Pinpoint the cell where the given text exists, returning its (x, y) midpoint coordinate. 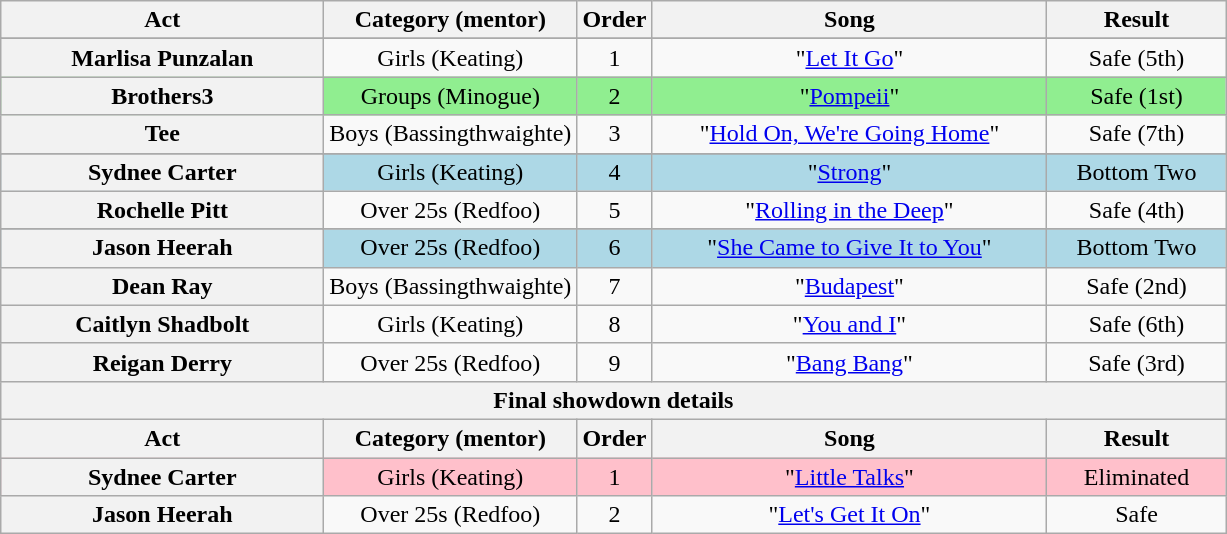
"You and I" (850, 324)
4 (614, 172)
"Little Talks" (850, 477)
Eliminated (1136, 477)
"Rolling in the Deep" (850, 210)
"Hold On, We're Going Home" (850, 134)
"Let It Go" (850, 58)
Brothers3 (162, 96)
"Strong" (850, 172)
Safe (5th) (1136, 58)
"Budapest" (850, 286)
9 (614, 362)
Safe (3rd) (1136, 362)
8 (614, 324)
"She Came to Give It to You" (850, 248)
"Let's Get It On" (850, 515)
Safe (7th) (1136, 134)
5 (614, 210)
Safe (2nd) (1136, 286)
Groups (Minogue) (450, 96)
7 (614, 286)
Safe (6th) (1136, 324)
Tee (162, 134)
"Bang Bang" (850, 362)
3 (614, 134)
Reigan Derry (162, 362)
"Pompeii" (850, 96)
Caitlyn Shadbolt (162, 324)
Marlisa Punzalan (162, 58)
6 (614, 248)
Safe (1136, 515)
Final showdown details (614, 400)
Safe (1st) (1136, 96)
Safe (4th) (1136, 210)
Dean Ray (162, 286)
Rochelle Pitt (162, 210)
